From the cell containing the given text, extract its center point as (X, Y) coordinate. 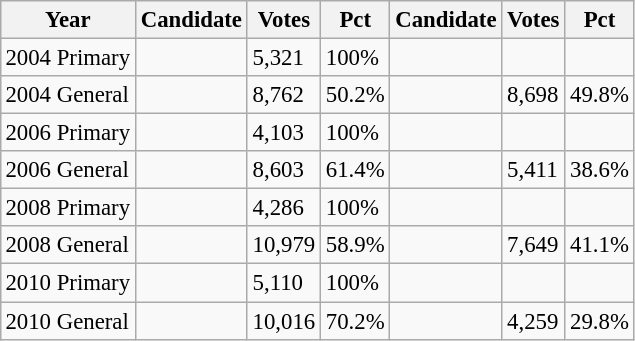
50.2% (356, 95)
8,762 (284, 95)
2010 General (68, 321)
8,603 (284, 170)
10,016 (284, 321)
5,321 (284, 57)
2008 General (68, 245)
5,411 (534, 170)
10,979 (284, 245)
61.4% (356, 170)
2010 Primary (68, 283)
2008 Primary (68, 208)
41.1% (600, 245)
2004 General (68, 95)
58.9% (356, 245)
4,286 (284, 208)
29.8% (600, 321)
70.2% (356, 321)
Year (68, 20)
7,649 (534, 245)
49.8% (600, 95)
2004 Primary (68, 57)
4,103 (284, 133)
2006 General (68, 170)
38.6% (600, 170)
8,698 (534, 95)
5,110 (284, 283)
4,259 (534, 321)
2006 Primary (68, 133)
